Find where the given text appears and provide that cell's center as [x, y] coordinate. 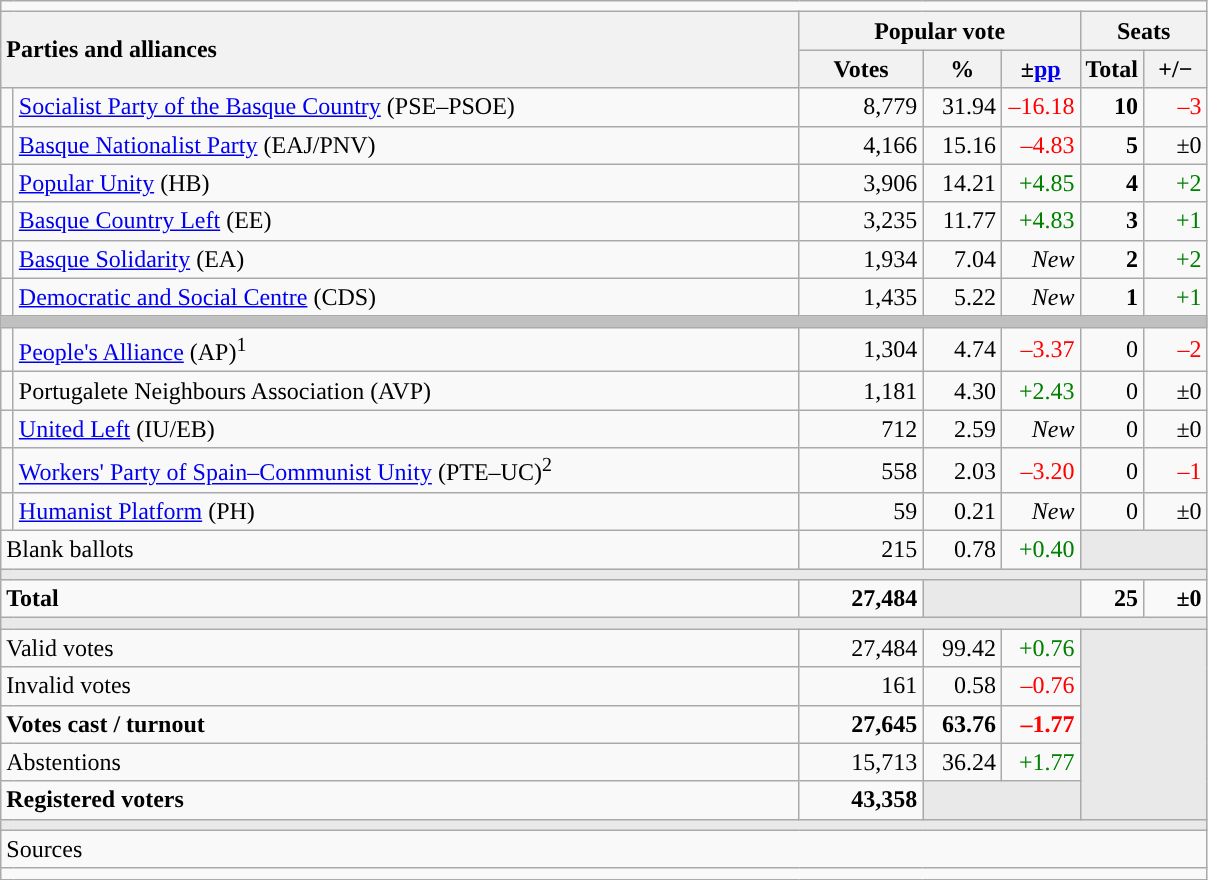
Votes cast / turnout [400, 724]
–1.77 [1040, 724]
–3.20 [1040, 470]
–3 [1176, 107]
161 [861, 686]
% [962, 69]
Basque Country Left (EE) [406, 221]
11.77 [962, 221]
215 [861, 550]
–16.18 [1040, 107]
0.58 [962, 686]
3,235 [861, 221]
5 [1112, 145]
Valid votes [400, 648]
Popular vote [940, 31]
7.04 [962, 259]
1,934 [861, 259]
–1 [1176, 470]
27,645 [861, 724]
+1.77 [1040, 762]
Seats [1144, 31]
3 [1112, 221]
People's Alliance (AP)1 [406, 350]
Invalid votes [400, 686]
63.76 [962, 724]
15,713 [861, 762]
25 [1112, 599]
0.78 [962, 550]
Popular Unity (HB) [406, 183]
Humanist Platform (PH) [406, 512]
–3.37 [1040, 350]
1 [1112, 297]
2.03 [962, 470]
4 [1112, 183]
+2.43 [1040, 391]
36.24 [962, 762]
43,358 [861, 800]
–2 [1176, 350]
8,779 [861, 107]
Basque Solidarity (EA) [406, 259]
Votes [861, 69]
1,435 [861, 297]
4.30 [962, 391]
Democratic and Social Centre (CDS) [406, 297]
United Left (IU/EB) [406, 429]
712 [861, 429]
Abstentions [400, 762]
2.59 [962, 429]
+0.40 [1040, 550]
2 [1112, 259]
Socialist Party of the Basque Country (PSE–PSOE) [406, 107]
–0.76 [1040, 686]
10 [1112, 107]
0.21 [962, 512]
558 [861, 470]
15.16 [962, 145]
99.42 [962, 648]
Sources [604, 849]
3,906 [861, 183]
+4.83 [1040, 221]
Registered voters [400, 800]
1,304 [861, 350]
1,181 [861, 391]
+0.76 [1040, 648]
Parties and alliances [400, 50]
Portugalete Neighbours Association (AVP) [406, 391]
14.21 [962, 183]
Workers' Party of Spain–Communist Unity (PTE–UC)2 [406, 470]
4,166 [861, 145]
59 [861, 512]
+4.85 [1040, 183]
Basque Nationalist Party (EAJ/PNV) [406, 145]
5.22 [962, 297]
4.74 [962, 350]
±pp [1040, 69]
+/− [1176, 69]
31.94 [962, 107]
Blank ballots [400, 550]
–4.83 [1040, 145]
